Pinpoint the cell where the given text exists, returning its [x, y] midpoint coordinate. 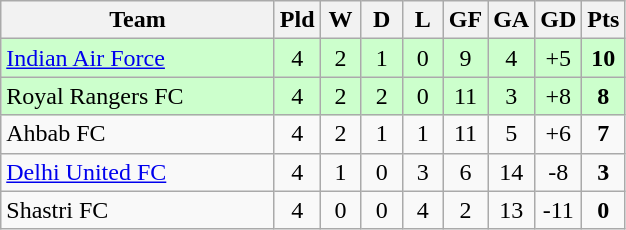
14 [512, 172]
GD [558, 20]
Royal Rangers FC [138, 96]
Team [138, 20]
Indian Air Force [138, 58]
Ahbab FC [138, 134]
Delhi United FC [138, 172]
W [340, 20]
+8 [558, 96]
GF [465, 20]
7 [604, 134]
+6 [558, 134]
D [382, 20]
8 [604, 96]
10 [604, 58]
+5 [558, 58]
5 [512, 134]
-11 [558, 210]
6 [465, 172]
L [422, 20]
GA [512, 20]
Pts [604, 20]
9 [465, 58]
Pld [297, 20]
13 [512, 210]
-8 [558, 172]
Shastri FC [138, 210]
